Find where the given text appears and provide that cell's center as [X, Y] coordinate. 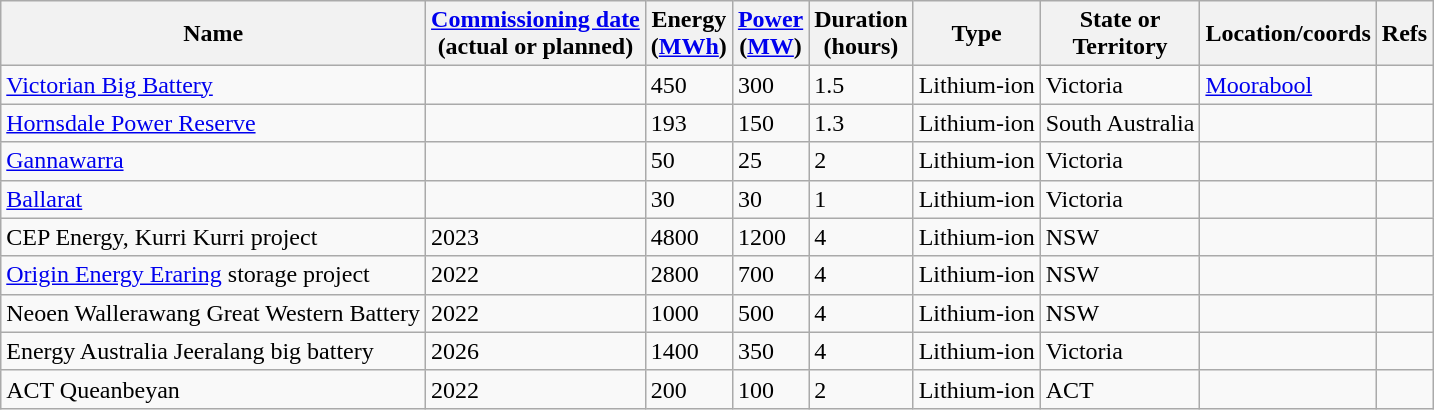
2026 [536, 351]
200 [688, 389]
150 [770, 123]
350 [770, 351]
Ballarat [214, 199]
1400 [688, 351]
Type [976, 34]
Gannawarra [214, 161]
100 [770, 389]
Location/coords [1288, 34]
ACT Queanbeyan [214, 389]
700 [770, 275]
500 [770, 313]
50 [688, 161]
Commissioning date(actual or planned) [536, 34]
1000 [688, 313]
1 [861, 199]
1200 [770, 237]
Name [214, 34]
25 [770, 161]
Refs [1404, 34]
CEP Energy, Kurri Kurri project [214, 237]
193 [688, 123]
Power(MW) [770, 34]
2023 [536, 237]
300 [770, 85]
Origin Energy Eraring storage project [214, 275]
4800 [688, 237]
Duration(hours) [861, 34]
Moorabool [1288, 85]
Victorian Big Battery [214, 85]
Energy Australia Jeeralang big battery [214, 351]
Energy(MWh) [688, 34]
450 [688, 85]
1.5 [861, 85]
State orTerritory [1120, 34]
Neoen Wallerawang Great Western Battery [214, 313]
1.3 [861, 123]
2800 [688, 275]
South Australia [1120, 123]
Hornsdale Power Reserve [214, 123]
ACT [1120, 389]
